Search for the cell housing the specified text and yield its (X, Y) center coordinate. 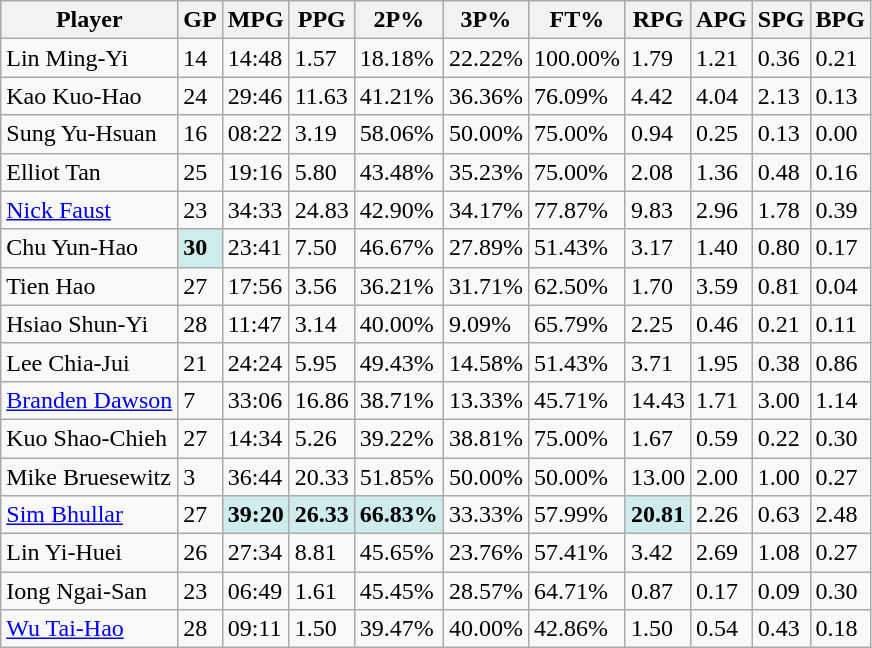
45.45% (398, 591)
31.71% (486, 286)
30 (200, 248)
7 (200, 400)
GP (200, 20)
36.21% (398, 286)
41.21% (398, 96)
57.99% (576, 515)
65.79% (576, 324)
Hsiao Shun-Yi (90, 324)
1.61 (322, 591)
9.83 (658, 210)
36:44 (256, 477)
22.22% (486, 58)
Lee Chia-Jui (90, 362)
Nick Faust (90, 210)
Lin Yi-Huei (90, 553)
1.78 (781, 210)
13.33% (486, 400)
11.63 (322, 96)
2.00 (722, 477)
23:41 (256, 248)
1.57 (322, 58)
1.21 (722, 58)
1.71 (722, 400)
Lin Ming-Yi (90, 58)
1.95 (722, 362)
Player (90, 20)
23.76% (486, 553)
0.87 (658, 591)
0.16 (840, 172)
APG (722, 20)
0.46 (722, 324)
49.43% (398, 362)
Iong Ngai-San (90, 591)
20.33 (322, 477)
3.56 (322, 286)
Sung Yu-Hsuan (90, 134)
8.81 (322, 553)
21 (200, 362)
1.08 (781, 553)
3.17 (658, 248)
Tien Hao (90, 286)
Kao Kuo-Hao (90, 96)
76.09% (576, 96)
2.25 (658, 324)
43.48% (398, 172)
BPG (840, 20)
29:46 (256, 96)
4.42 (658, 96)
1.79 (658, 58)
1.14 (840, 400)
26.33 (322, 515)
39:20 (256, 515)
Sim Bhullar (90, 515)
28.57% (486, 591)
57.41% (576, 553)
45.71% (576, 400)
5.26 (322, 438)
11:47 (256, 324)
45.65% (398, 553)
0.00 (840, 134)
Mike Bruesewitz (90, 477)
14 (200, 58)
36.36% (486, 96)
1.70 (658, 286)
39.47% (398, 629)
MPG (256, 20)
13.00 (658, 477)
16 (200, 134)
0.25 (722, 134)
0.86 (840, 362)
77.87% (576, 210)
38.81% (486, 438)
0.54 (722, 629)
42.90% (398, 210)
1.36 (722, 172)
9.09% (486, 324)
2P% (398, 20)
24:24 (256, 362)
24 (200, 96)
0.80 (781, 248)
0.59 (722, 438)
0.48 (781, 172)
SPG (781, 20)
0.39 (840, 210)
2.08 (658, 172)
06:49 (256, 591)
24.83 (322, 210)
2.48 (840, 515)
1.00 (781, 477)
3.19 (322, 134)
34:33 (256, 210)
Chu Yun-Hao (90, 248)
26 (200, 553)
7.50 (322, 248)
2.13 (781, 96)
Branden Dawson (90, 400)
35.23% (486, 172)
1.40 (722, 248)
3.71 (658, 362)
0.04 (840, 286)
58.06% (398, 134)
2.96 (722, 210)
19:16 (256, 172)
39.22% (398, 438)
5.95 (322, 362)
0.63 (781, 515)
20.81 (658, 515)
3.42 (658, 553)
3.14 (322, 324)
17:56 (256, 286)
0.11 (840, 324)
0.22 (781, 438)
0.43 (781, 629)
51.85% (398, 477)
27.89% (486, 248)
14.43 (658, 400)
46.67% (398, 248)
Wu Tai-Hao (90, 629)
3 (200, 477)
14:48 (256, 58)
5.80 (322, 172)
16.86 (322, 400)
0.81 (781, 286)
25 (200, 172)
42.86% (576, 629)
3.59 (722, 286)
Kuo Shao-Chieh (90, 438)
3.00 (781, 400)
14:34 (256, 438)
RPG (658, 20)
4.04 (722, 96)
34.17% (486, 210)
2.26 (722, 515)
0.38 (781, 362)
3P% (486, 20)
08:22 (256, 134)
2.69 (722, 553)
27:34 (256, 553)
1.67 (658, 438)
62.50% (576, 286)
FT% (576, 20)
PPG (322, 20)
0.09 (781, 591)
38.71% (398, 400)
0.94 (658, 134)
66.83% (398, 515)
33:06 (256, 400)
14.58% (486, 362)
18.18% (398, 58)
09:11 (256, 629)
33.33% (486, 515)
0.18 (840, 629)
0.36 (781, 58)
Elliot Tan (90, 172)
100.00% (576, 58)
64.71% (576, 591)
